From the cell containing the given text, extract its center point as (X, Y) coordinate. 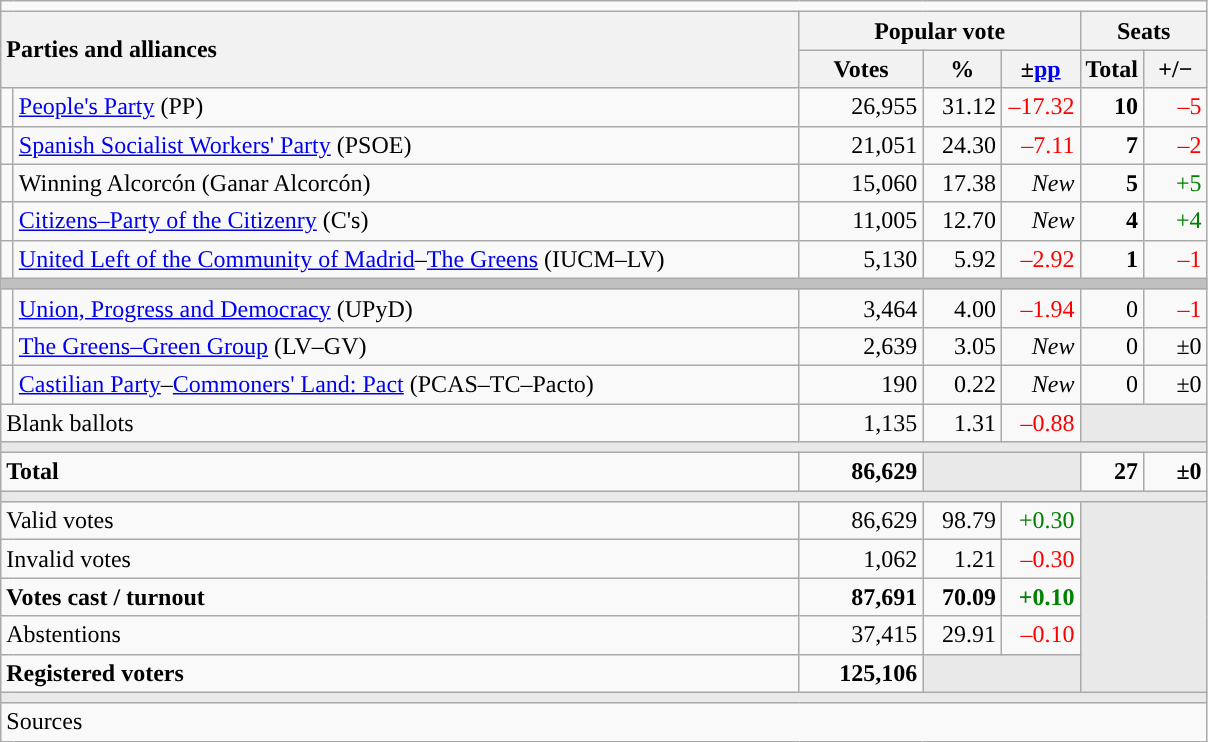
2,639 (861, 346)
+0.30 (1040, 521)
5 (1112, 183)
125,106 (861, 673)
29.91 (962, 635)
12.70 (962, 221)
70.09 (962, 597)
–0.30 (1040, 559)
Union, Progress and Democracy (UPyD) (406, 308)
Parties and alliances (400, 50)
27 (1112, 472)
People's Party (PP) (406, 107)
Votes cast / turnout (400, 597)
Registered voters (400, 673)
The Greens–Green Group (LV–GV) (406, 346)
–17.32 (1040, 107)
+5 (1176, 183)
Winning Alcorcón (Ganar Alcorcón) (406, 183)
–1.94 (1040, 308)
5,130 (861, 259)
Invalid votes (400, 559)
24.30 (962, 145)
+0.10 (1040, 597)
Spanish Socialist Workers' Party (PSOE) (406, 145)
Sources (604, 722)
0.22 (962, 384)
Valid votes (400, 521)
Blank ballots (400, 423)
United Left of the Community of Madrid–The Greens (IUCM–LV) (406, 259)
Castilian Party–Commoners' Land: Pact (PCAS–TC–Pacto) (406, 384)
7 (1112, 145)
87,691 (861, 597)
15,060 (861, 183)
–0.10 (1040, 635)
Votes (861, 69)
–7.11 (1040, 145)
11,005 (861, 221)
1,062 (861, 559)
4.00 (962, 308)
±pp (1040, 69)
Popular vote (940, 31)
+/− (1176, 69)
37,415 (861, 635)
–2 (1176, 145)
3,464 (861, 308)
31.12 (962, 107)
–2.92 (1040, 259)
98.79 (962, 521)
Citizens–Party of the Citizenry (C's) (406, 221)
Seats (1144, 31)
5.92 (962, 259)
Abstentions (400, 635)
10 (1112, 107)
1.21 (962, 559)
1,135 (861, 423)
–5 (1176, 107)
21,051 (861, 145)
% (962, 69)
–0.88 (1040, 423)
190 (861, 384)
1.31 (962, 423)
1 (1112, 259)
4 (1112, 221)
17.38 (962, 183)
+4 (1176, 221)
3.05 (962, 346)
26,955 (861, 107)
